Return the [X, Y] coordinate for the center point of the cell that contains the specified text.  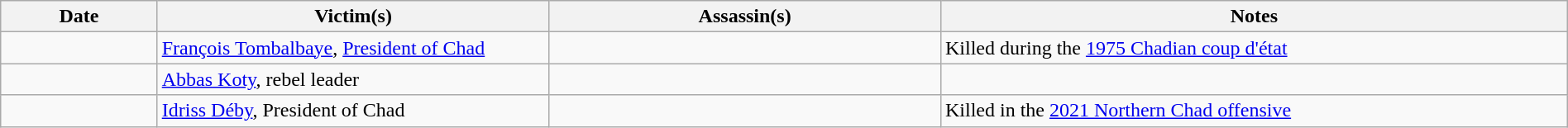
Victim(s) [353, 17]
Idriss Déby, President of Chad [353, 111]
Killed during the 1975 Chadian coup d'état [1254, 48]
Date [79, 17]
Notes [1254, 17]
Abbas Koty, rebel leader [353, 79]
Killed in the 2021 Northern Chad offensive [1254, 111]
Assassin(s) [745, 17]
François Tombalbaye, President of Chad [353, 48]
